Provide the [x, y] coordinate of the cell's center where the given text is located.  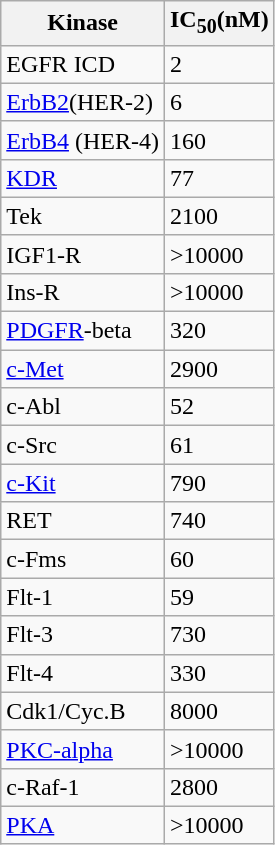
730 [219, 635]
KDR [83, 178]
Tek [83, 216]
52 [219, 407]
c-Kit [83, 483]
PKC-alpha [83, 749]
Ins-R [83, 292]
2 [219, 64]
ErbB2(HER-2) [83, 102]
2800 [219, 787]
Cdk1/Cyc.B [83, 711]
740 [219, 521]
59 [219, 597]
c-Raf-1 [83, 787]
8000 [219, 711]
c-Src [83, 445]
Kinase [83, 23]
Flt-4 [83, 673]
RET [83, 521]
PDGFR-beta [83, 331]
330 [219, 673]
Flt-1 [83, 597]
c-Abl [83, 407]
PKA [83, 825]
c-Fms [83, 559]
77 [219, 178]
6 [219, 102]
IC50(nM) [219, 23]
Flt-3 [83, 635]
320 [219, 331]
61 [219, 445]
2900 [219, 369]
IGF1-R [83, 254]
60 [219, 559]
EGFR ICD [83, 64]
ErbB4 (HER-4) [83, 140]
790 [219, 483]
160 [219, 140]
c-Met [83, 369]
2100 [219, 216]
